Detect which cell encompasses the target text, then output its [x, y] center coordinate. 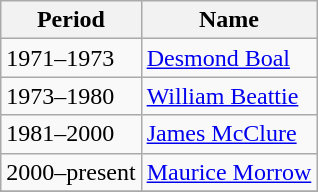
1973–1980 [71, 96]
Desmond Boal [229, 58]
1971–1973 [71, 58]
2000–present [71, 172]
Maurice Morrow [229, 172]
James McClure [229, 134]
Period [71, 20]
1981–2000 [71, 134]
William Beattie [229, 96]
Name [229, 20]
